Scan for the cell matching the given text and deliver its (x, y) coordinate at center. 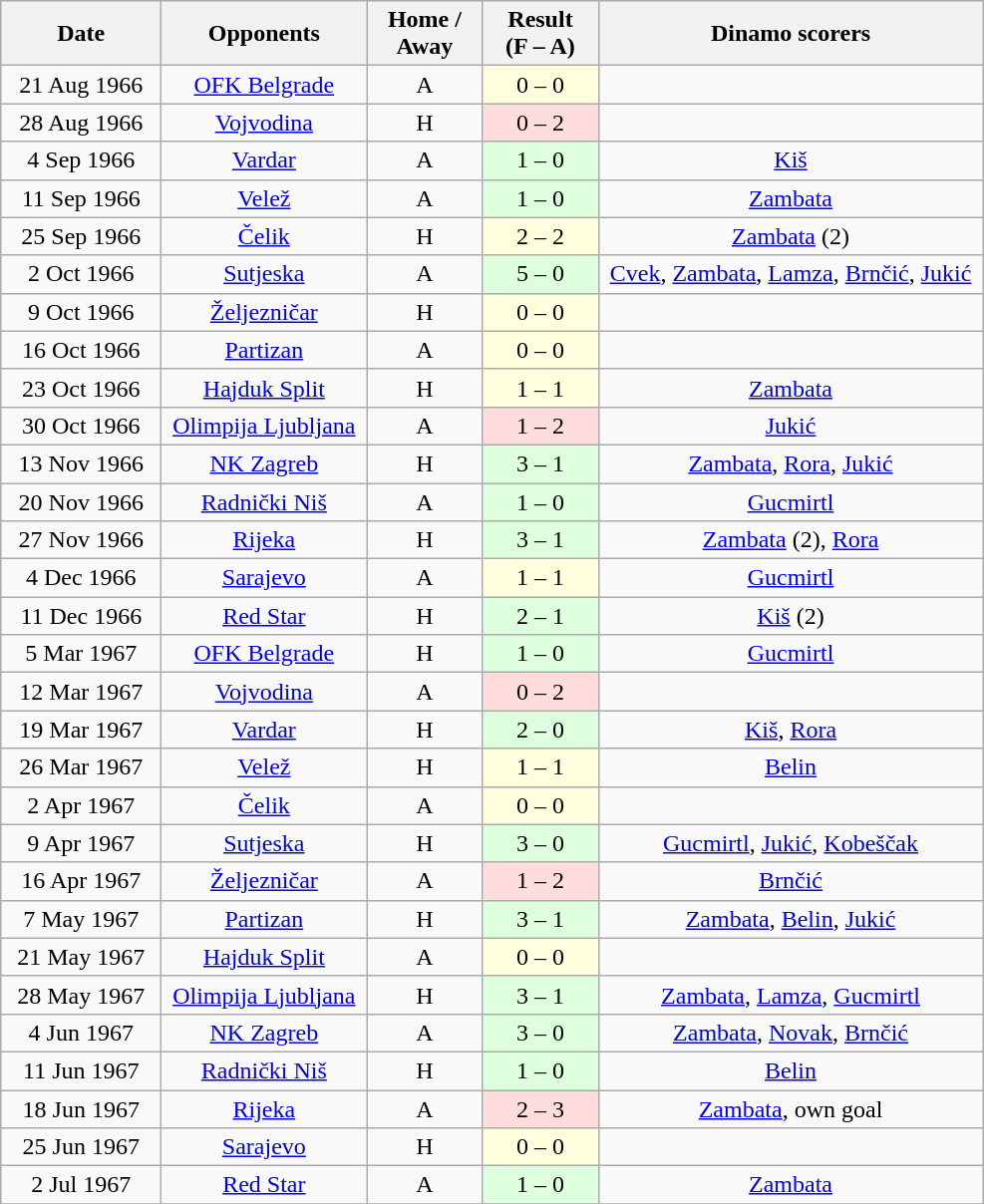
11 Sep 1966 (82, 198)
28 May 1967 (82, 995)
4 Jun 1967 (82, 1033)
21 Aug 1966 (82, 85)
Cvek, Zambata, Lamza, Brnčić, Jukić (791, 274)
Jukić (791, 426)
9 Oct 1966 (82, 312)
26 Mar 1967 (82, 767)
21 May 1967 (82, 957)
Zambata, own goal (791, 1109)
2 – 1 (540, 616)
25 Sep 1966 (82, 236)
28 Aug 1966 (82, 123)
5 – 0 (540, 274)
Zambata, Lamza, Gucmirtl (791, 995)
7 May 1967 (82, 919)
Home /Away (425, 34)
4 Sep 1966 (82, 160)
Date (82, 34)
30 Oct 1966 (82, 426)
Zambata (2) (791, 236)
Result (F – A) (540, 34)
23 Oct 1966 (82, 388)
27 Nov 1966 (82, 540)
Gucmirtl, Jukić, Kobeščak (791, 843)
11 Jun 1967 (82, 1070)
2 Oct 1966 (82, 274)
16 Oct 1966 (82, 350)
16 Apr 1967 (82, 881)
2 – 2 (540, 236)
4 Dec 1966 (82, 578)
Zambata, Novak, Brnčić (791, 1033)
2 – 0 (540, 730)
19 Mar 1967 (82, 730)
Kiš (791, 160)
Zambata (2), Rora (791, 540)
Zambata, Rora, Jukić (791, 463)
9 Apr 1967 (82, 843)
11 Dec 1966 (82, 616)
2 Apr 1967 (82, 805)
25 Jun 1967 (82, 1147)
12 Mar 1967 (82, 692)
2 – 3 (540, 1109)
Brnčić (791, 881)
Dinamo scorers (791, 34)
Zambata, Belin, Jukić (791, 919)
18 Jun 1967 (82, 1109)
Kiš, Rora (791, 730)
13 Nov 1966 (82, 463)
2 Jul 1967 (82, 1185)
20 Nov 1966 (82, 501)
Opponents (264, 34)
5 Mar 1967 (82, 654)
Kiš (2) (791, 616)
